Capture the cell that displays the provided text and extract its [x, y] central coordinate. 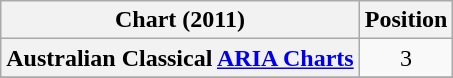
Position [406, 20]
Australian Classical ARIA Charts [180, 58]
3 [406, 58]
Chart (2011) [180, 20]
